Locate the cell with the specified text and output its (X, Y) center coordinate. 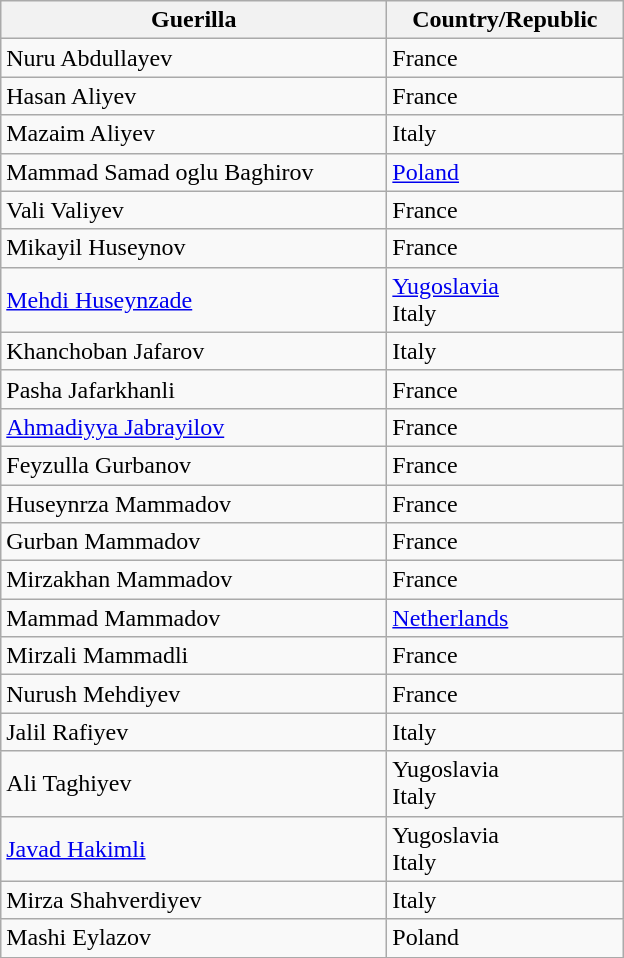
Netherlands (505, 618)
Gurban Mammadov (194, 542)
Mirzakhan Mammadov (194, 580)
Pasha Jafarkhanli (194, 389)
Hasan Aliyev (194, 96)
Mirza Shahverdiyev (194, 900)
Mirzali Mammadli (194, 656)
Feyzulla Gurbanov (194, 465)
Nuru Abdullayev (194, 58)
Nurush Mehdiyev (194, 694)
Mikayil Huseynov (194, 248)
Mammad Mammadov (194, 618)
Mammad Samad oglu Baghirov (194, 172)
Ali Taghiyev (194, 784)
Javad Hakimli (194, 848)
Mazaim Aliyev (194, 134)
Jalil Rafiyev (194, 732)
Mashi Eylazov (194, 938)
Vali Valiyev (194, 210)
Huseynrza Mammadov (194, 503)
Guerilla (194, 20)
Khanchoban Jafarov (194, 351)
Ahmadiyya Jabrayilov (194, 427)
Mehdi Huseynzade (194, 300)
Country/Republic (505, 20)
